Pinpoint the cell where the given text exists, returning its [X, Y] midpoint coordinate. 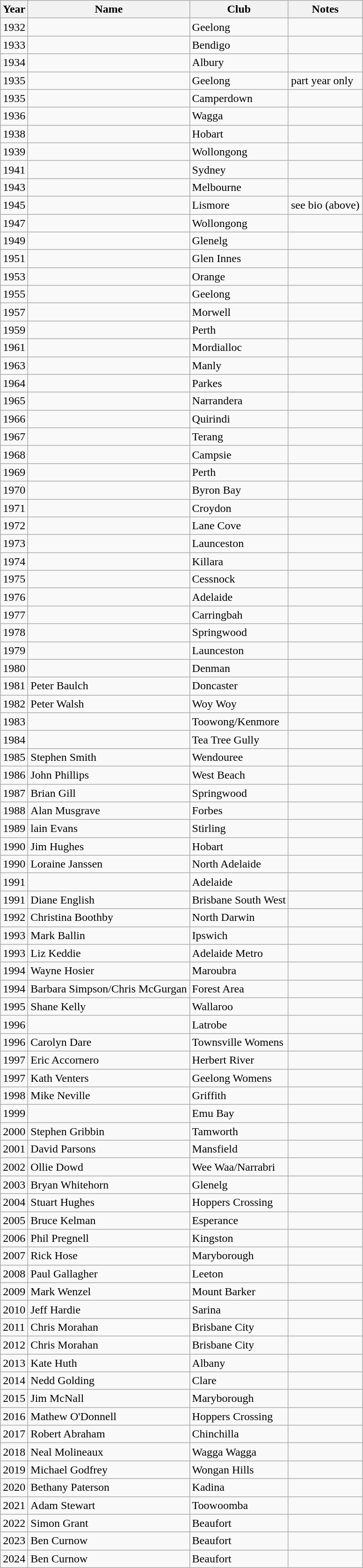
Denman [239, 668]
2010 [14, 1309]
1967 [14, 437]
1987 [14, 793]
1957 [14, 312]
2003 [14, 1185]
Terang [239, 437]
2019 [14, 1470]
1936 [14, 116]
1989 [14, 829]
see bio (above) [325, 205]
1970 [14, 490]
Ipswich [239, 935]
Barbara Simpson/Chris McGurgan [109, 989]
1979 [14, 650]
Melbourne [239, 187]
Mount Barker [239, 1291]
1995 [14, 1006]
2007 [14, 1256]
1998 [14, 1096]
Paul Gallagher [109, 1274]
Geelong Womens [239, 1078]
2015 [14, 1399]
1984 [14, 739]
Eric Accornero [109, 1060]
1945 [14, 205]
Tea Tree Gully [239, 739]
1980 [14, 668]
Maroubra [239, 971]
2002 [14, 1167]
1972 [14, 526]
Albany [239, 1363]
Toowoomba [239, 1505]
Alan Musgrave [109, 811]
Latrobe [239, 1024]
Bendigo [239, 45]
1955 [14, 294]
2014 [14, 1381]
Tamworth [239, 1131]
1986 [14, 775]
Cessnock [239, 579]
Peter Walsh [109, 704]
2021 [14, 1505]
Year [14, 9]
Esperance [239, 1220]
Name [109, 9]
2000 [14, 1131]
Rick Hose [109, 1256]
1963 [14, 365]
Clare [239, 1381]
1949 [14, 241]
Stephen Gribbin [109, 1131]
1933 [14, 45]
Stuart Hughes [109, 1203]
Camperdown [239, 98]
1939 [14, 152]
Mike Neville [109, 1096]
Brisbane South West [239, 900]
1973 [14, 544]
Liz Keddie [109, 953]
1971 [14, 508]
Bruce Kelman [109, 1220]
Michael Godfrey [109, 1470]
1964 [14, 383]
Lismore [239, 205]
Townsville Womens [239, 1042]
1982 [14, 704]
Adelaide Metro [239, 953]
2001 [14, 1149]
Orange [239, 277]
Club [239, 9]
Simon Grant [109, 1523]
Glen Innes [239, 259]
1975 [14, 579]
Forbes [239, 811]
Stirling [239, 829]
1953 [14, 277]
Wendouree [239, 757]
Mansfield [239, 1149]
1985 [14, 757]
1969 [14, 472]
2016 [14, 1416]
2017 [14, 1434]
North Adelaide [239, 864]
Robert Abraham [109, 1434]
Shane Kelly [109, 1006]
Mordialloc [239, 348]
Mark Wenzel [109, 1291]
Kingston [239, 1238]
Christina Boothby [109, 918]
Lane Cove [239, 526]
Wongan Hills [239, 1470]
1943 [14, 187]
Carringbah [239, 615]
1951 [14, 259]
Parkes [239, 383]
2012 [14, 1345]
1976 [14, 597]
1959 [14, 330]
Woy Woy [239, 704]
Sarina [239, 1309]
Narrandera [239, 401]
1983 [14, 722]
Bethany Paterson [109, 1488]
1988 [14, 811]
Adam Stewart [109, 1505]
Kate Huth [109, 1363]
Jeff Hardie [109, 1309]
1999 [14, 1114]
2024 [14, 1559]
Killara [239, 562]
Kath Venters [109, 1078]
Wagga [239, 116]
Peter Baulch [109, 686]
2022 [14, 1523]
Diane English [109, 900]
Quirindi [239, 419]
2009 [14, 1291]
Byron Bay [239, 490]
Wayne Hosier [109, 971]
1947 [14, 223]
1992 [14, 918]
David Parsons [109, 1149]
Emu Bay [239, 1114]
2008 [14, 1274]
2020 [14, 1488]
Mathew O'Donnell [109, 1416]
2004 [14, 1203]
Carolyn Dare [109, 1042]
1938 [14, 134]
1974 [14, 562]
John Phillips [109, 775]
2005 [14, 1220]
1932 [14, 27]
Nedd Golding [109, 1381]
1934 [14, 63]
Doncaster [239, 686]
1978 [14, 633]
Wee Waa/Narrabri [239, 1167]
1977 [14, 615]
Wagga Wagga [239, 1452]
1961 [14, 348]
2023 [14, 1541]
Herbert River [239, 1060]
2006 [14, 1238]
part year only [325, 80]
1981 [14, 686]
Wallaroo [239, 1006]
Sydney [239, 169]
2013 [14, 1363]
Manly [239, 365]
Croydon [239, 508]
Phil Pregnell [109, 1238]
Forest Area [239, 989]
North Darwin [239, 918]
Albury [239, 63]
Brian Gill [109, 793]
Mark Ballin [109, 935]
Leeton [239, 1274]
Chinchilla [239, 1434]
Stephen Smith [109, 757]
2011 [14, 1327]
Notes [325, 9]
1965 [14, 401]
Kadina [239, 1488]
1941 [14, 169]
Loraine Janssen [109, 864]
Ollie Dowd [109, 1167]
2018 [14, 1452]
Jim McNall [109, 1399]
1968 [14, 454]
Bryan Whitehorn [109, 1185]
Griffith [239, 1096]
Morwell [239, 312]
Campsie [239, 454]
Neal Molineaux [109, 1452]
1966 [14, 419]
West Beach [239, 775]
Jim Hughes [109, 846]
Toowong/Kenmore [239, 722]
lain Evans [109, 829]
